Provide the [x, y] coordinate of the cell's center where the given text is located.  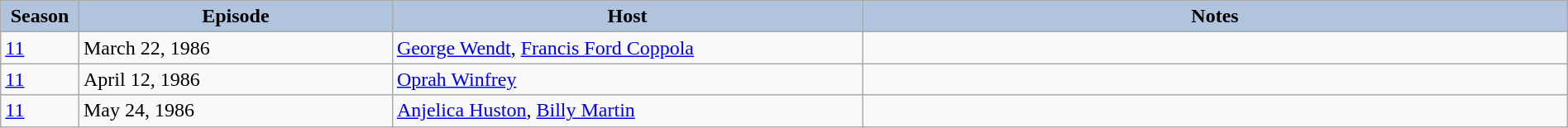
Episode [235, 17]
April 12, 1986 [235, 79]
Host [627, 17]
Season [40, 17]
Anjelica Huston, Billy Martin [627, 111]
May 24, 1986 [235, 111]
George Wendt, Francis Ford Coppola [627, 48]
Notes [1216, 17]
Oprah Winfrey [627, 79]
March 22, 1986 [235, 48]
